Return the (X, Y) coordinate for the center point of the cell that contains the specified text.  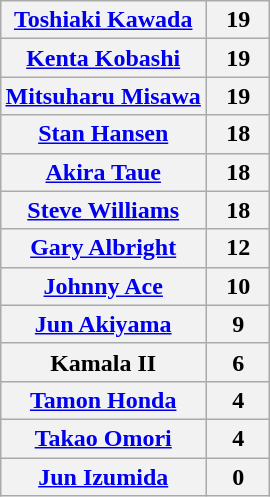
Mitsuharu Misawa (103, 96)
0 (238, 477)
Stan Hansen (103, 134)
12 (238, 248)
Toshiaki Kawada (103, 20)
Kamala II (103, 362)
9 (238, 324)
Akira Taue (103, 172)
Jun Izumida (103, 477)
6 (238, 362)
Takao Omori (103, 438)
Tamon Honda (103, 400)
Gary Albright (103, 248)
Johnny Ace (103, 286)
Jun Akiyama (103, 324)
Steve Williams (103, 210)
10 (238, 286)
Kenta Kobashi (103, 58)
